Return the (x, y) coordinate for the center point of the cell that contains the specified text.  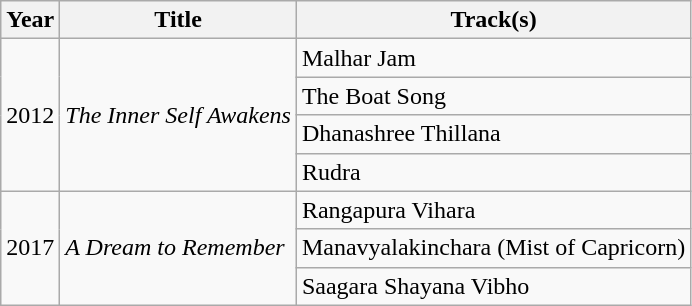
Rudra (493, 172)
The Inner Self Awakens (178, 115)
Saagara Shayana Vibho (493, 286)
2017 (30, 248)
Manavyalakinchara (Mist of Capricorn) (493, 248)
The Boat Song (493, 96)
Year (30, 20)
Rangapura Vihara (493, 210)
Dhanashree Thillana (493, 134)
Title (178, 20)
Track(s) (493, 20)
Malhar Jam (493, 58)
A Dream to Remember (178, 248)
2012 (30, 115)
